Return [x, y] of the center of cell containing provided text 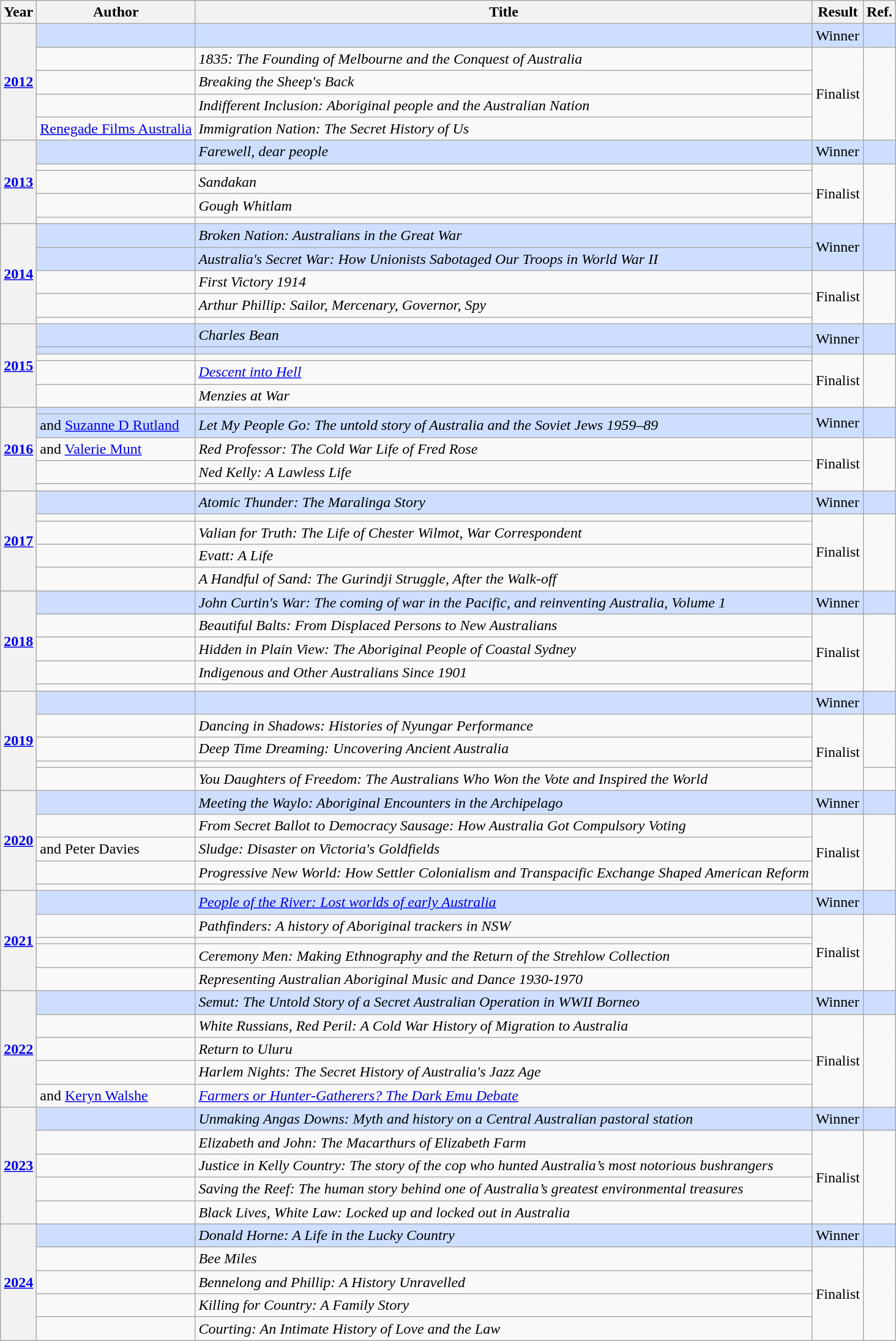
and Peter Davies [116, 849]
Indigenous and Other Australians Since 1901 [504, 672]
Arthur Phillip: Sailor, Mercenary, Governor, Spy [504, 306]
Sludge: Disaster on Victoria's Goldfields [504, 849]
Bennelong and Phillip: A History Unravelled [504, 1282]
Killing for Country: A Family Story [504, 1305]
Charles Bean [504, 336]
2020 [18, 840]
Renegade Films Australia [116, 129]
2015 [18, 366]
Pathfinders: A history of Aboriginal trackers in NSW [504, 926]
Title [504, 12]
Semut: The Untold Story of a Secret Australian Operation in WWII Borneo [504, 1002]
Red Professor: The Cold War Life of Fred Rose [504, 449]
2019 [18, 741]
and Suzanne D Rutland [116, 426]
Year [18, 12]
Bee Miles [504, 1259]
2023 [18, 1165]
Indifferent Inclusion: Aboriginal people and the Australian Nation [504, 105]
2013 [18, 182]
Unmaking Angas Downs: Myth and history on a Central Australian pastoral station [504, 1119]
2014 [18, 273]
Meeting the Waylo: Aboriginal Encounters in the Archipelago [504, 802]
2017 [18, 540]
Justice in Kelly Country: The story of the cop who hunted Australia’s most notorious bushrangers [504, 1165]
Farewell, dear people [504, 152]
Breaking the Sheep's Back [504, 82]
Immigration Nation: The Secret History of Us [504, 129]
Ned Kelly: A Lawless Life [504, 472]
Sandakan [504, 182]
Elizabeth and John: The Macarthurs of Elizabeth Farm [504, 1142]
Valian for Truth: The Life of Chester Wilmot, War Correspondent [504, 532]
2021 [18, 941]
Black Lives, White Law: Locked up and locked out in Australia [504, 1212]
Menzies at War [504, 396]
2012 [18, 82]
Beautiful Balts: From Displaced Persons to New Australians [504, 626]
Ref. [879, 12]
Deep Time Dreaming: Uncovering Ancient Australia [504, 749]
Descent into Hell [504, 372]
Result [837, 12]
A Handful of Sand: The Gurindji Struggle, After the Walk-off [504, 579]
Gough Whitlam [504, 205]
Farmers or Hunter-Gatherers? The Dark Emu Debate [504, 1095]
Progressive New World: How Settler Colonialism and Transpacific Exchange Shaped American Reform [504, 873]
Author [116, 12]
Let My People Go: The untold story of Australia and the Soviet Jews 1959–89 [504, 426]
2022 [18, 1049]
2016 [18, 449]
Atomic Thunder: The Maralinga Story [504, 502]
First Victory 1914 [504, 282]
Australia's Secret War: How Unionists Sabotaged Our Troops in World War II [504, 259]
John Curtin's War: The coming of war in the Pacific, and reinventing Australia, Volume 1 [504, 603]
Hidden in Plain View: The Aboriginal People of Coastal Sydney [504, 649]
Harlem Nights: The Secret History of Australia's Jazz Age [504, 1072]
and Keryn Walshe [116, 1095]
Ceremony Men: Making Ethnography and the Return of the Strehlow Collection [504, 956]
Representing Australian Aboriginal Music and Dance 1930-1970 [504, 979]
You Daughters of Freedom: The Australians Who Won the Vote and Inspired the World [504, 779]
People of the River: Lost worlds of early Australia [504, 903]
White Russians, Red Peril: A Cold War History of Migration to Australia [504, 1026]
Broken Nation: Australians in the Great War [504, 235]
Donald Horne: A Life in the Lucky Country [504, 1236]
Dancing in Shadows: Histories of Nyungar Performance [504, 726]
2024 [18, 1282]
and Valerie Munt [116, 449]
Evatt: A Life [504, 556]
1835: The Founding of Melbourne and the Conquest of Australia [504, 59]
Courting: An Intimate History of Love and the Law [504, 1329]
From Secret Ballot to Democracy Sausage: How Australia Got Compulsory Voting [504, 825]
Return to Uluru [504, 1049]
2018 [18, 640]
Saving the Reef: The human story behind one of Australia’s greatest environmental treasures [504, 1189]
